Return (x, y) of the center of cell containing provided text 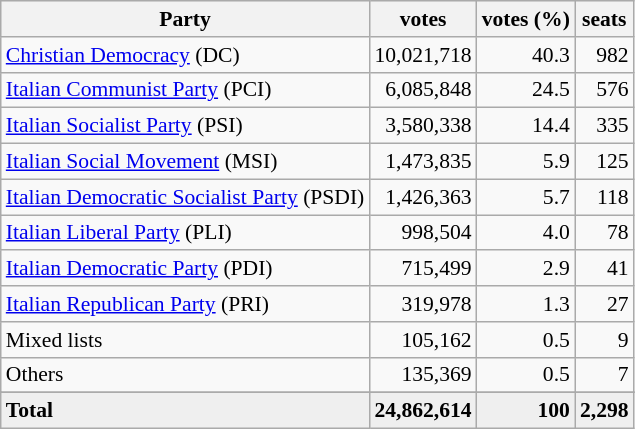
7 (604, 375)
105,162 (422, 340)
27 (604, 304)
Italian Democratic Socialist Party (PSDI) (186, 197)
715,499 (422, 269)
41 (604, 269)
1.3 (526, 304)
1,426,363 (422, 197)
votes (422, 19)
Italian Social Movement (MSI) (186, 162)
9 (604, 340)
319,978 (422, 304)
Italian Liberal Party (PLI) (186, 233)
118 (604, 197)
seats (604, 19)
10,021,718 (422, 55)
Italian Socialist Party (PSI) (186, 126)
40.3 (526, 55)
Christian Democracy (DC) (186, 55)
14.4 (526, 126)
Italian Communist Party (PCI) (186, 90)
135,369 (422, 375)
Party (186, 19)
576 (604, 90)
3,580,338 (422, 126)
100 (526, 411)
998,504 (422, 233)
335 (604, 126)
2,298 (604, 411)
votes (%) (526, 19)
125 (604, 162)
Total (186, 411)
Italian Democratic Party (PDI) (186, 269)
4.0 (526, 233)
24,862,614 (422, 411)
78 (604, 233)
5.9 (526, 162)
Italian Republican Party (PRI) (186, 304)
982 (604, 55)
Mixed lists (186, 340)
2.9 (526, 269)
6,085,848 (422, 90)
1,473,835 (422, 162)
Others (186, 375)
24.5 (526, 90)
5.7 (526, 197)
